Pinpoint the cell where the given text exists, returning its [X, Y] midpoint coordinate. 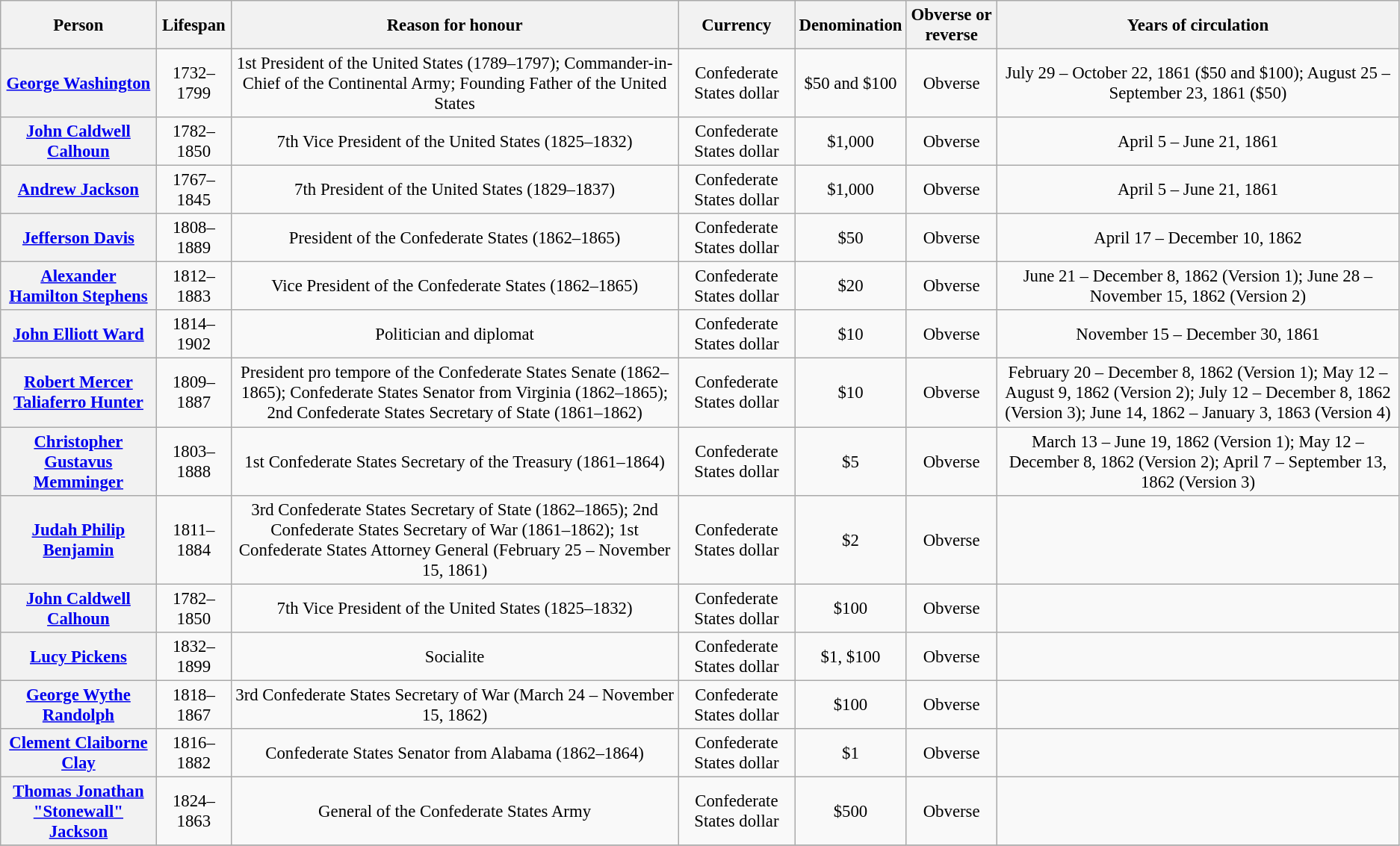
Andrew Jackson [78, 190]
1824–1863 [194, 811]
$50 and $100 [850, 84]
Confederate States Senator from Alabama (1862–1864) [455, 753]
Person [78, 25]
$1, $100 [850, 656]
1832–1899 [194, 656]
$5 [850, 461]
$500 [850, 811]
Lucy Pickens [78, 656]
Vice President of the Confederate States (1862–1865) [455, 287]
June 21 – December 8, 1862 (Version 1); June 28 – November 15, 1862 (Version 2) [1198, 287]
7th President of the United States (1829–1837) [455, 190]
March 13 – June 19, 1862 (Version 1); May 12 – December 8, 1862 (Version 2); April 7 – September 13, 1862 (Version 3) [1198, 461]
1814–1902 [194, 335]
1816–1882 [194, 753]
3rd Confederate States Secretary of War (March 24 – November 15, 1862) [455, 705]
President of the Confederate States (1862–1865) [455, 237]
1803–1888 [194, 461]
Obverse or reverse [952, 25]
November 15 – December 30, 1861 [1198, 335]
Judah Philip Benjamin [78, 539]
Currency [737, 25]
George Wythe Randolph [78, 705]
Alexander Hamilton Stephens [78, 287]
Jefferson Davis [78, 237]
Denomination [850, 25]
$2 [850, 539]
1732–1799 [194, 84]
1811–1884 [194, 539]
1818–1867 [194, 705]
Lifespan [194, 25]
Reason for honour [455, 25]
John Elliott Ward [78, 335]
Politician and diplomat [455, 335]
April 17 – December 10, 1862 [1198, 237]
1808–1889 [194, 237]
Years of circulation [1198, 25]
July 29 – October 22, 1861 ($50 and $100); August 25 – September 23, 1861 ($50) [1198, 84]
1767–1845 [194, 190]
George Washington [78, 84]
$1 [850, 753]
General of the Confederate States Army [455, 811]
Clement Claiborne Clay [78, 753]
1809–1887 [194, 393]
1st Confederate States Secretary of the Treasury (1861–1864) [455, 461]
Christopher Gustavus Memminger [78, 461]
1812–1883 [194, 287]
$20 [850, 287]
Thomas Jonathan "Stonewall" Jackson [78, 811]
Socialite [455, 656]
1st President of the United States (1789–1797); Commander-in-Chief of the Continental Army; Founding Father of the United States [455, 84]
Robert Mercer Taliaferro Hunter [78, 393]
$50 [850, 237]
